Output the [X, Y] coordinate of the center of the cell containing the given text.  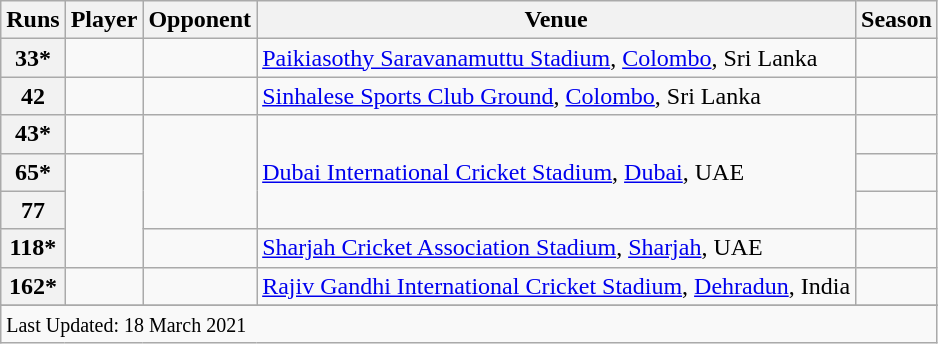
Rajiv Gandhi International Cricket Stadium, Dehradun, India [556, 286]
Dubai International Cricket Stadium, Dubai, UAE [556, 172]
Player [104, 20]
Runs [33, 20]
Sinhalese Sports Club Ground, Colombo, Sri Lanka [556, 96]
Last Updated: 18 March 2021 [470, 324]
Venue [556, 20]
162* [33, 286]
42 [33, 96]
Sharjah Cricket Association Stadium, Sharjah, UAE [556, 248]
Opponent [200, 20]
Paikiasothy Saravanamuttu Stadium, Colombo, Sri Lanka [556, 58]
Season [897, 20]
43* [33, 134]
65* [33, 172]
33* [33, 58]
77 [33, 210]
118* [33, 248]
